Detect which cell encompasses the target text, then output its (X, Y) center coordinate. 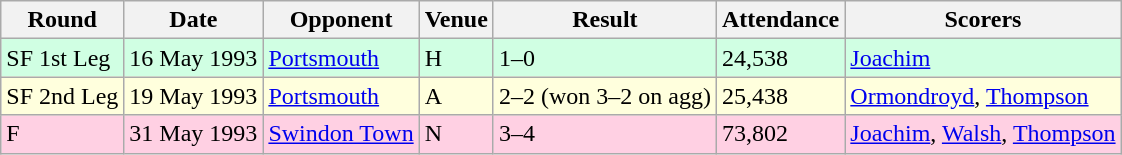
Joachim (983, 58)
2–2 (won 3–2 on agg) (604, 96)
Ormondroyd, Thompson (983, 96)
Scorers (983, 20)
SF 2nd Leg (62, 96)
19 May 1993 (194, 96)
Venue (456, 20)
Swindon Town (341, 134)
31 May 1993 (194, 134)
F (62, 134)
Joachim, Walsh, Thompson (983, 134)
25,438 (780, 96)
16 May 1993 (194, 58)
SF 1st Leg (62, 58)
N (456, 134)
A (456, 96)
Attendance (780, 20)
3–4 (604, 134)
Opponent (341, 20)
24,538 (780, 58)
73,802 (780, 134)
Result (604, 20)
1–0 (604, 58)
Round (62, 20)
Date (194, 20)
H (456, 58)
